Return [x, y] of the center of cell containing provided text 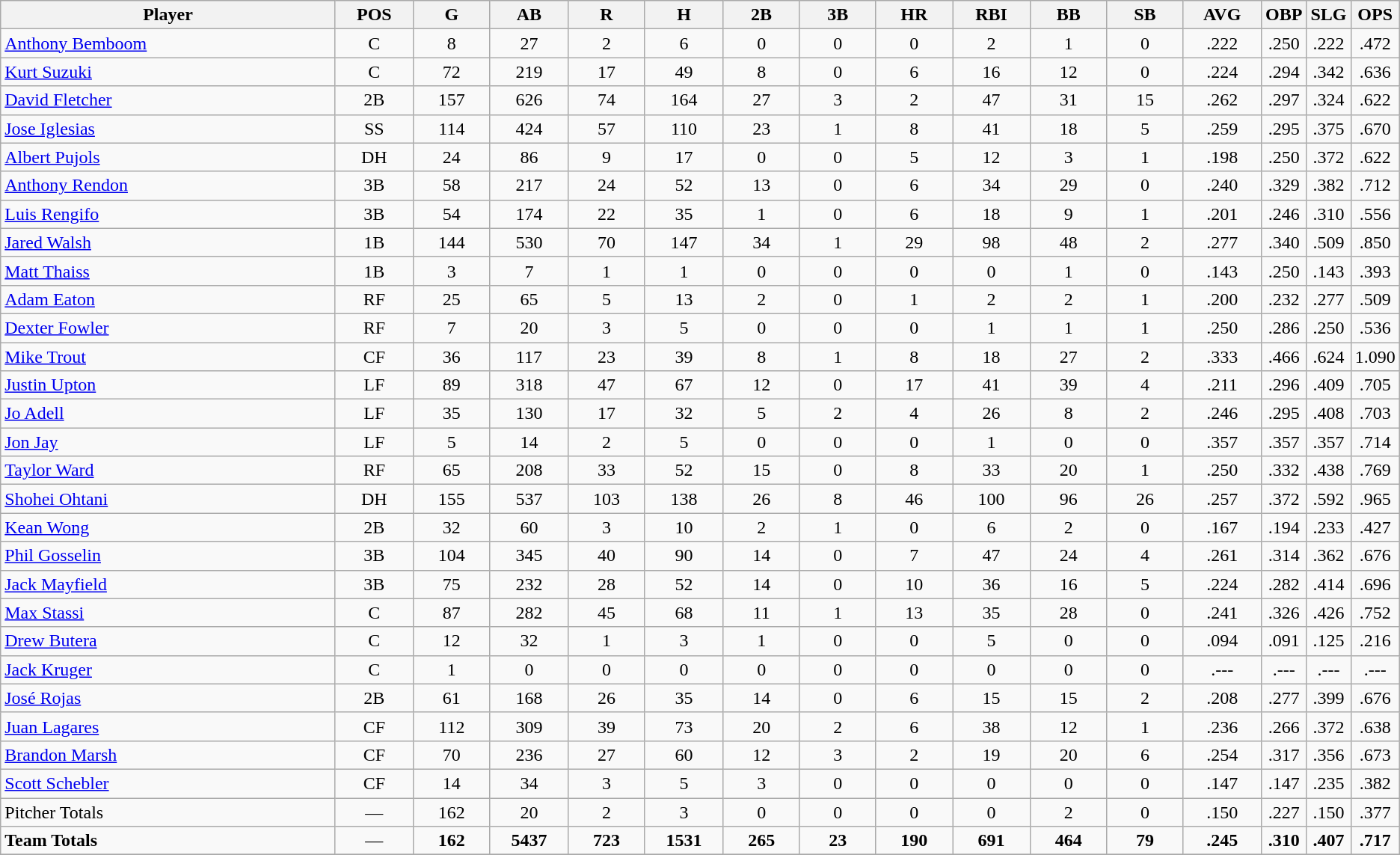
Anthony Rendon [168, 186]
75 [452, 584]
.696 [1375, 584]
112 [452, 726]
.232 [1284, 299]
155 [452, 499]
.638 [1375, 726]
74 [607, 100]
22 [607, 214]
David Fletcher [168, 100]
Brandon Marsh [168, 755]
.399 [1328, 698]
.769 [1375, 471]
626 [529, 100]
Albert Pujols [168, 157]
61 [452, 698]
90 [684, 556]
Dexter Fowler [168, 328]
.362 [1328, 556]
.254 [1222, 755]
.703 [1375, 414]
Jose Iglesias [168, 129]
Jack Mayfield [168, 584]
Team Totals [168, 841]
.235 [1328, 783]
38 [992, 726]
.556 [1375, 214]
144 [452, 242]
.332 [1284, 471]
Jon Jay [168, 442]
130 [529, 414]
.624 [1328, 357]
72 [452, 72]
723 [607, 841]
OBP [1284, 15]
Mike Trout [168, 357]
.296 [1284, 385]
236 [529, 755]
.198 [1222, 157]
.356 [1328, 755]
157 [452, 100]
AVG [1222, 15]
Shohei Ohtani [168, 499]
1.090 [1375, 357]
68 [684, 613]
.536 [1375, 328]
117 [529, 357]
Jack Kruger [168, 669]
45 [607, 613]
1531 [684, 841]
.208 [1222, 698]
190 [914, 841]
79 [1145, 841]
.216 [1375, 641]
219 [529, 72]
164 [684, 100]
309 [529, 726]
217 [529, 186]
G [452, 15]
57 [607, 129]
.375 [1328, 129]
SS [374, 129]
.407 [1328, 841]
86 [529, 157]
.427 [1375, 527]
.670 [1375, 129]
.241 [1222, 613]
Jared Walsh [168, 242]
.286 [1284, 328]
25 [452, 299]
.752 [1375, 613]
Matt Thaiss [168, 271]
.329 [1284, 186]
.245 [1222, 841]
.233 [1328, 527]
.200 [1222, 299]
Scott Schebler [168, 783]
BB [1068, 15]
5437 [529, 841]
Drew Butera [168, 641]
96 [1068, 499]
100 [992, 499]
Luis Rengifo [168, 214]
.414 [1328, 584]
RBI [992, 15]
103 [607, 499]
Max Stassi [168, 613]
Anthony Bemboom [168, 43]
48 [1068, 242]
54 [452, 214]
464 [1068, 841]
.426 [1328, 613]
Jo Adell [168, 414]
Player [168, 15]
.227 [1284, 812]
114 [452, 129]
.342 [1328, 72]
.714 [1375, 442]
.317 [1284, 755]
232 [529, 584]
Kurt Suzuki [168, 72]
11 [761, 613]
168 [529, 698]
HR [914, 15]
.094 [1222, 641]
.236 [1222, 726]
R [607, 15]
.592 [1328, 499]
Adam Eaton [168, 299]
.965 [1375, 499]
46 [914, 499]
.167 [1222, 527]
.636 [1375, 72]
SLG [1328, 15]
537 [529, 499]
H [684, 15]
.297 [1284, 100]
.282 [1284, 584]
87 [452, 613]
.705 [1375, 385]
174 [529, 214]
67 [684, 385]
.314 [1284, 556]
265 [761, 841]
.673 [1375, 755]
.125 [1328, 641]
89 [452, 385]
691 [992, 841]
73 [684, 726]
104 [452, 556]
.261 [1222, 556]
Kean Wong [168, 527]
.262 [1222, 100]
138 [684, 499]
Phil Gosselin [168, 556]
.340 [1284, 242]
.240 [1222, 186]
.091 [1284, 641]
SB [1145, 15]
OPS [1375, 15]
19 [992, 755]
José Rojas [168, 698]
.717 [1375, 841]
.266 [1284, 726]
Juan Lagares [168, 726]
.472 [1375, 43]
424 [529, 129]
49 [684, 72]
.201 [1222, 214]
58 [452, 186]
208 [529, 471]
318 [529, 385]
282 [529, 613]
.194 [1284, 527]
.409 [1328, 385]
40 [607, 556]
.294 [1284, 72]
.324 [1328, 100]
31 [1068, 100]
.259 [1222, 129]
.377 [1375, 812]
530 [529, 242]
.466 [1284, 357]
Pitcher Totals [168, 812]
.333 [1222, 357]
.393 [1375, 271]
.850 [1375, 242]
.438 [1328, 471]
Taylor Ward [168, 471]
110 [684, 129]
AB [529, 15]
98 [992, 242]
Justin Upton [168, 385]
POS [374, 15]
.326 [1284, 613]
147 [684, 242]
.712 [1375, 186]
.408 [1328, 414]
345 [529, 556]
.211 [1222, 385]
.257 [1222, 499]
